Locate the cell with the specified text and output its (x, y) center coordinate. 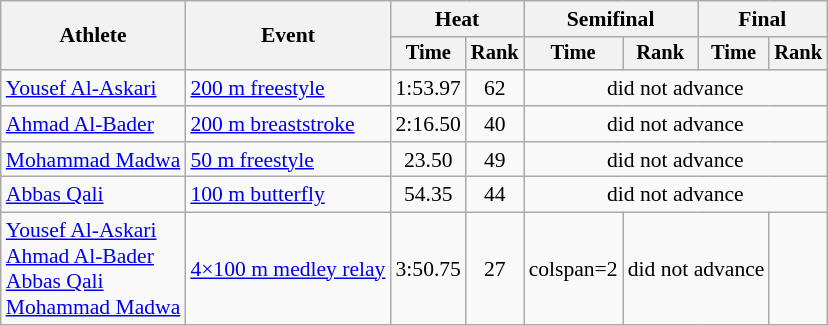
Heat (456, 19)
Event (288, 36)
54.35 (428, 195)
Mohammad Madwa (94, 160)
200 m breaststroke (288, 124)
50 m freestyle (288, 160)
4×100 m medley relay (288, 269)
23.50 (428, 160)
1:53.97 (428, 88)
49 (495, 160)
colspan=2 (574, 269)
2:16.50 (428, 124)
Athlete (94, 36)
Yousef Al-Askari (94, 88)
27 (495, 269)
62 (495, 88)
200 m freestyle (288, 88)
Yousef Al-AskariAhmad Al-BaderAbbas QaliMohammad Madwa (94, 269)
Ahmad Al-Bader (94, 124)
100 m butterfly (288, 195)
Abbas Qali (94, 195)
40 (495, 124)
Semifinal (611, 19)
3:50.75 (428, 269)
Final (762, 19)
44 (495, 195)
